Identify which cell holds the provided text, then report its (X, Y) central coordinate. 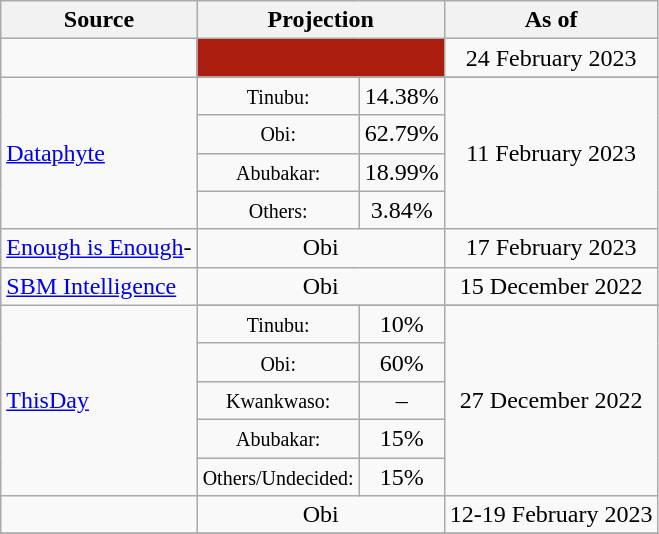
Source (99, 20)
62.79% (402, 134)
As of (551, 20)
24 February 2023 (551, 58)
ThisDay (99, 400)
SBM Intelligence (99, 286)
Others/Undecided: (278, 477)
Enough is Enough- (99, 248)
27 December 2022 (551, 400)
– (402, 400)
15 December 2022 (551, 286)
60% (402, 362)
18.99% (402, 172)
Dataphyte (99, 153)
17 February 2023 (551, 248)
12-19 February 2023 (551, 515)
10% (402, 324)
Projection (320, 20)
14.38% (402, 96)
Others: (278, 210)
3.84% (402, 210)
11 February 2023 (551, 153)
Kwankwaso: (278, 400)
